Capture the cell that displays the provided text and extract its [X, Y] central coordinate. 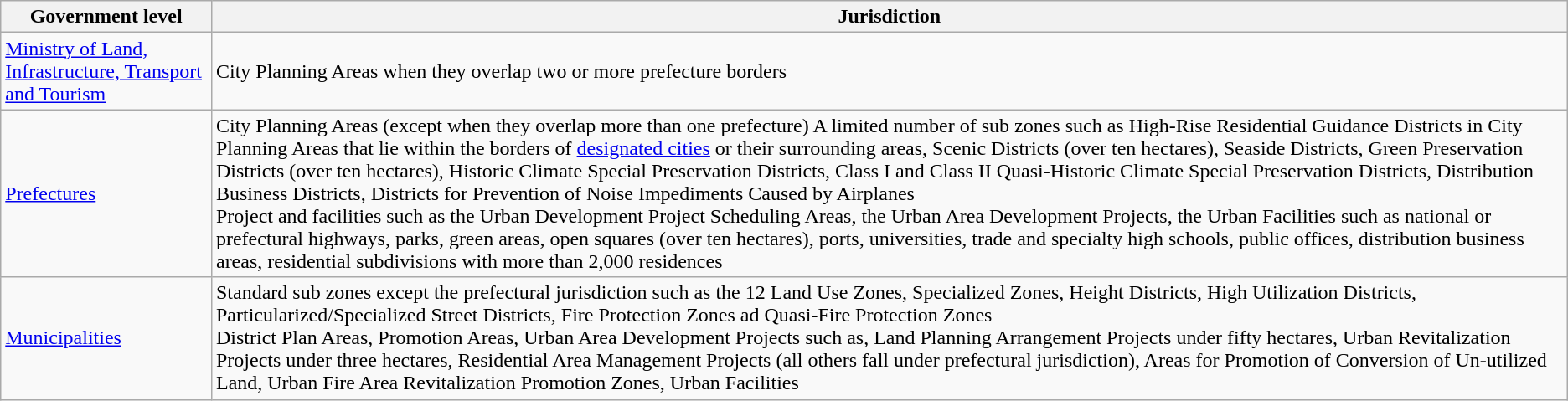
Ministry of Land, Infrastructure, Transport and Tourism [106, 71]
Municipalities [106, 338]
Government level [106, 17]
Prefectures [106, 193]
Jurisdiction [890, 17]
City Planning Areas when they overlap two or more prefecture borders [890, 71]
